For the text-containing cell, return its midpoint in [x, y] coordinate format. 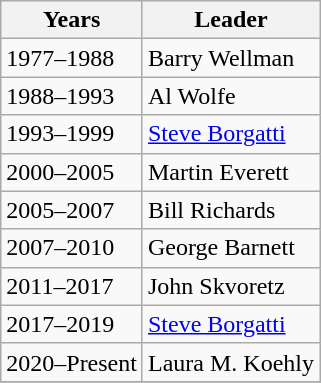
John Skvoretz [230, 286]
Al Wolfe [230, 96]
2000–2005 [72, 172]
Years [72, 20]
2020–Present [72, 362]
Barry Wellman [230, 58]
2007–2010 [72, 248]
1988–1993 [72, 96]
Leader [230, 20]
1993–1999 [72, 134]
Bill Richards [230, 210]
George Barnett [230, 248]
Laura M. Koehly [230, 362]
2011–2017 [72, 286]
1977–1988 [72, 58]
Martin Everett [230, 172]
2005–2007 [72, 210]
2017–2019 [72, 324]
